For the text-containing cell, return its midpoint in (X, Y) coordinate format. 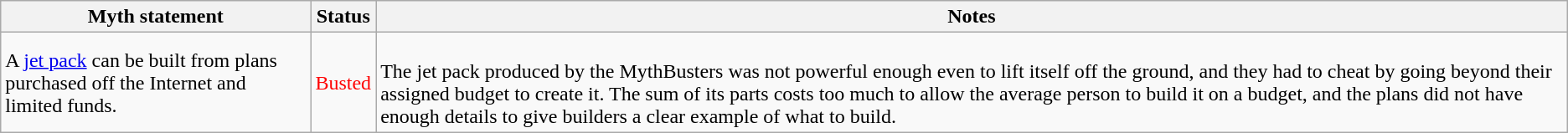
A jet pack can be built from plans purchased off the Internet and limited funds. (156, 82)
Myth statement (156, 17)
Busted (343, 82)
Status (343, 17)
Notes (972, 17)
